Identify which cell holds the provided text, then report its [X, Y] central coordinate. 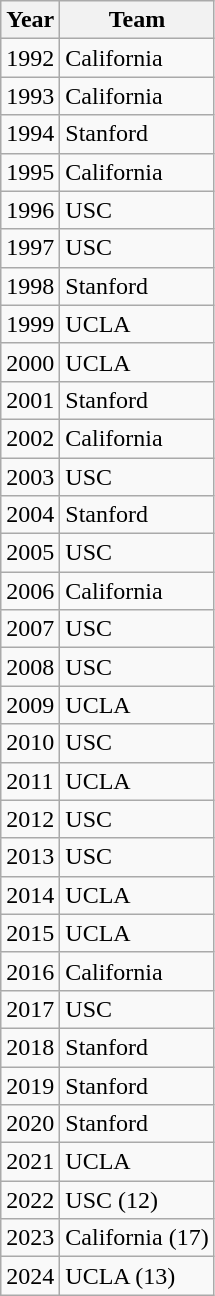
2012 [30, 819]
Team [137, 20]
California (17) [137, 1238]
Year [30, 20]
2001 [30, 400]
2010 [30, 743]
1995 [30, 172]
2009 [30, 705]
2007 [30, 629]
2020 [30, 1124]
2017 [30, 1009]
UCLA (13) [137, 1276]
2003 [30, 477]
1992 [30, 58]
2021 [30, 1162]
2013 [30, 857]
USC (12) [137, 1200]
2002 [30, 438]
2024 [30, 1276]
2015 [30, 933]
2006 [30, 591]
2018 [30, 1047]
2008 [30, 667]
1996 [30, 210]
2019 [30, 1085]
1999 [30, 324]
2011 [30, 781]
2000 [30, 362]
2023 [30, 1238]
1997 [30, 248]
1993 [30, 96]
1998 [30, 286]
2014 [30, 895]
2016 [30, 971]
2005 [30, 553]
1994 [30, 134]
2004 [30, 515]
2022 [30, 1200]
